Return the (X, Y) coordinate for the center point of the cell that contains the specified text.  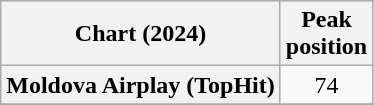
Peakposition (326, 34)
Moldova Airplay (TopHit) (141, 85)
74 (326, 85)
Chart (2024) (141, 34)
